From the cell containing the given text, extract its center point as [X, Y] coordinate. 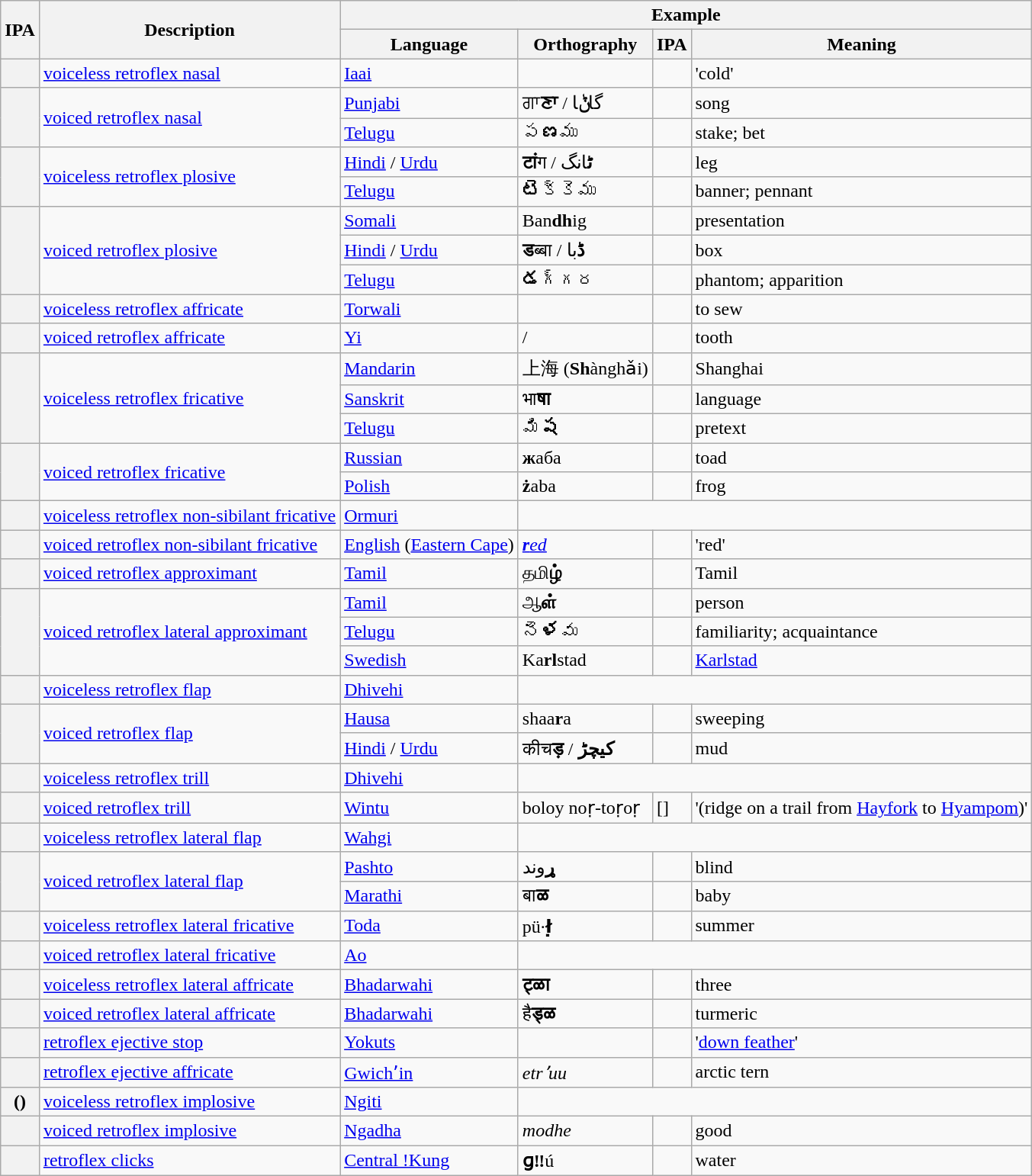
to sew [862, 309]
[] [671, 808]
voiced retroflex affricate [189, 338]
good [862, 1131]
turmeric [862, 1014]
song [862, 103]
Yokuts [429, 1043]
retroflex ejective stop [189, 1043]
boloy noṛ-toṛoṛ [585, 808]
English (Eastern Cape) [429, 545]
Polish [429, 487]
Wintu [429, 808]
żaba [585, 487]
toad [862, 458]
voiceless retroflex implosive [189, 1102]
Hausa [429, 718]
person [862, 602]
हैड्ळ [585, 1014]
Torwali [429, 309]
voiced retroflex non-sibilant fricative [189, 545]
water [862, 1161]
retroflex ejective affricate [189, 1072]
कीचड़ / کیچڑ [585, 748]
'red' [862, 545]
stake; bet [862, 132]
Marathi [429, 896]
Ngadha [429, 1131]
voiced retroflex lateral fricative [189, 956]
Mandarin [429, 369]
box [862, 250]
ਗਾਣਾ / گاݨا [585, 103]
language [862, 400]
भाषा [585, 400]
Iaai [429, 73]
phantom; apparition [862, 280]
Toda [429, 926]
Swedish [429, 660]
Bandhig [585, 220]
summer [862, 926]
presentation [862, 220]
Ngiti [429, 1102]
voiceless retroflex nasal [189, 73]
voiced retroflex plosive [189, 250]
voiced retroflex approximant [189, 574]
blind [862, 867]
Ormuri [429, 516]
'down feather' [862, 1043]
टांग / ٹانگ [585, 162]
ړوند [585, 867]
voiced retroflex implosive [189, 1131]
Russian [429, 458]
red [585, 545]
voiced retroflex lateral approximant [189, 631]
() [20, 1102]
Shanghai [862, 369]
ɡ‼ú [585, 1161]
Somali [429, 220]
నెళవు [585, 631]
'cold' [862, 73]
mud [862, 748]
Meaning [862, 44]
three [862, 985]
retroflex clicks [189, 1161]
tooth [862, 338]
voiceless retroflex lateral affricate [189, 985]
बाळ [585, 896]
voiceless retroflex flap [189, 689]
డగ్గర [585, 280]
పణము [585, 132]
ஆள் [585, 602]
Wahgi [429, 837]
voiced retroflex lateral flap [189, 882]
Pashto [429, 867]
pretext [862, 429]
voiceless retroflex affricate [189, 309]
Central !Kung [429, 1161]
Gwichʼin [429, 1072]
voiced retroflex lateral affricate [189, 1014]
Example [686, 15]
Punjabi [429, 103]
voiceless retroflex plosive [189, 177]
sweeping [862, 718]
baby [862, 896]
etrʼuu [585, 1072]
ट्ळा [585, 985]
voiceless retroflex lateral fricative [189, 926]
shaara [585, 718]
/ [585, 338]
voiceless retroflex lateral flap [189, 837]
voiced retroflex fricative [189, 472]
voiced retroflex nasal [189, 117]
voiced retroflex trill [189, 808]
Yi [429, 338]
voiceless retroflex trill [189, 778]
టెక్కెము [585, 191]
leg [862, 162]
Description [189, 30]
上海 (Shànghǎi) [585, 369]
voiceless retroflex fricative [189, 398]
Ao [429, 956]
Language [429, 44]
Orthography [585, 44]
familiarity; acquaintance [862, 631]
'(ridge on a trail from Hayfork to Hyampom)' [862, 808]
frog [862, 487]
жаба [585, 458]
modhe [585, 1131]
voiced retroflex flap [189, 734]
voiceless retroflex non-sibilant fricative [189, 516]
தமிழ் [585, 574]
arctic tern [862, 1072]
Sanskrit [429, 400]
మిష [585, 429]
pü·ł̣ [585, 926]
डब्बा / ڈبا [585, 250]
banner; pennant [862, 191]
